From the cell containing the given text, extract its center point as [X, Y] coordinate. 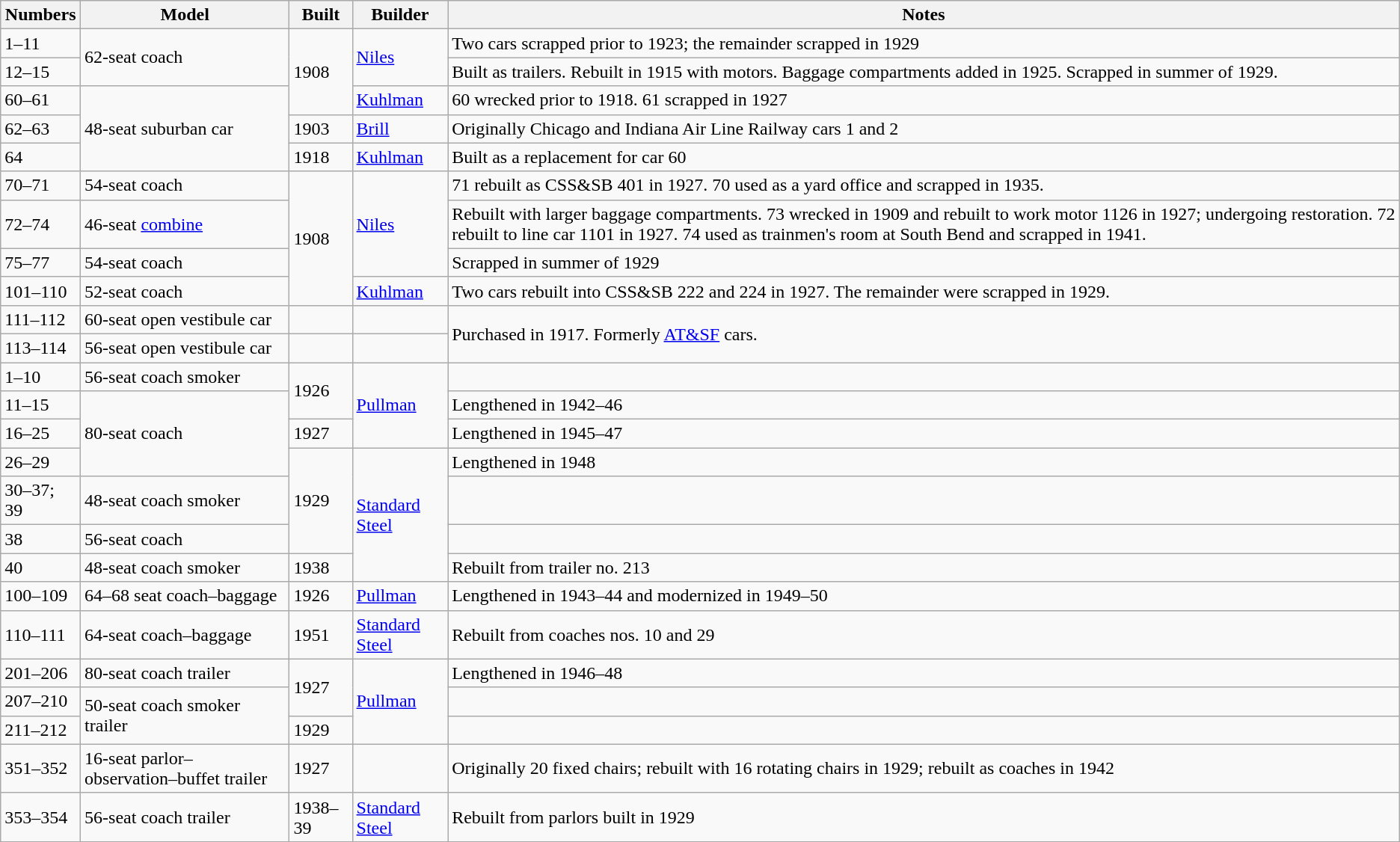
Two cars scrapped prior to 1923; the remainder scrapped in 1929 [924, 43]
Originally Chicago and Indiana Air Line Railway cars 1 and 2 [924, 129]
64 [40, 157]
Lengthened in 1948 [924, 462]
111–112 [40, 319]
113–114 [40, 348]
48-seat suburban car [185, 129]
207–210 [40, 701]
1918 [321, 157]
56-seat coach smoker [185, 376]
60-seat open vestibule car [185, 319]
211–212 [40, 730]
70–71 [40, 185]
56-seat open vestibule car [185, 348]
56-seat coach trailer [185, 817]
40 [40, 568]
52-seat coach [185, 291]
1938–39 [321, 817]
72–74 [40, 224]
353–354 [40, 817]
Rebuilt from parlors built in 1929 [924, 817]
Built as a replacement for car 60 [924, 157]
Numbers [40, 15]
101–110 [40, 291]
64-seat coach–baggage [185, 634]
80-seat coach [185, 434]
62–63 [40, 129]
351–352 [40, 769]
Model [185, 15]
30–37; 39 [40, 501]
1903 [321, 129]
46-seat combine [185, 224]
110–111 [40, 634]
80-seat coach trailer [185, 673]
Scrapped in summer of 1929 [924, 262]
50-seat coach smoker trailer [185, 716]
26–29 [40, 462]
Builder [400, 15]
56-seat coach [185, 539]
38 [40, 539]
Brill [400, 129]
Notes [924, 15]
Two cars rebuilt into CSS&SB 222 and 224 in 1927. The remainder were scrapped in 1929. [924, 291]
Purchased in 1917. Formerly AT&SF cars. [924, 334]
64–68 seat coach–baggage [185, 596]
Built [321, 15]
Originally 20 fixed chairs; rebuilt with 16 rotating chairs in 1929; rebuilt as coaches in 1942 [924, 769]
1938 [321, 568]
1–11 [40, 43]
75–77 [40, 262]
Rebuilt from trailer no. 213 [924, 568]
62-seat coach [185, 58]
Rebuilt from coaches nos. 10 and 29 [924, 634]
60 wrecked prior to 1918. 61 scrapped in 1927 [924, 100]
Lengthened in 1942–46 [924, 405]
Lengthened in 1946–48 [924, 673]
1–10 [40, 376]
16–25 [40, 434]
201–206 [40, 673]
100–109 [40, 596]
71 rebuilt as CSS&SB 401 in 1927. 70 used as a yard office and scrapped in 1935. [924, 185]
60–61 [40, 100]
Lengthened in 1945–47 [924, 434]
12–15 [40, 72]
Lengthened in 1943–44 and modernized in 1949–50 [924, 596]
11–15 [40, 405]
1951 [321, 634]
Built as trailers. Rebuilt in 1915 with motors. Baggage compartments added in 1925. Scrapped in summer of 1929. [924, 72]
16-seat parlor–observation–buffet trailer [185, 769]
